Locate the cell with the specified text and output its (x, y) center coordinate. 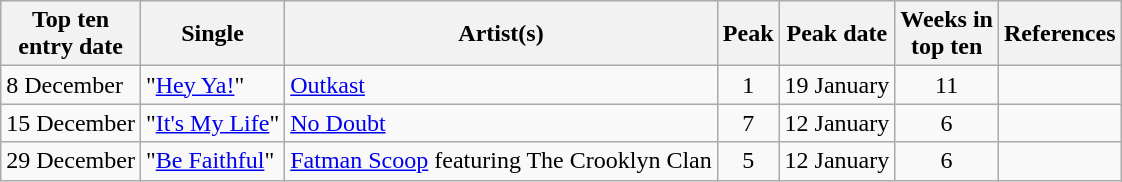
Fatman Scoop featuring The Crooklyn Clan (502, 161)
Single (212, 34)
"It's My Life" (212, 123)
7 (748, 123)
11 (947, 85)
Outkast (502, 85)
References (1060, 34)
"Hey Ya!" (212, 85)
Peak date (837, 34)
Top tenentry date (71, 34)
19 January (837, 85)
29 December (71, 161)
Peak (748, 34)
No Doubt (502, 123)
Weeks intop ten (947, 34)
5 (748, 161)
1 (748, 85)
15 December (71, 123)
8 December (71, 85)
Artist(s) (502, 34)
"Be Faithful" (212, 161)
